Search for the cell housing the specified text and yield its [X, Y] center coordinate. 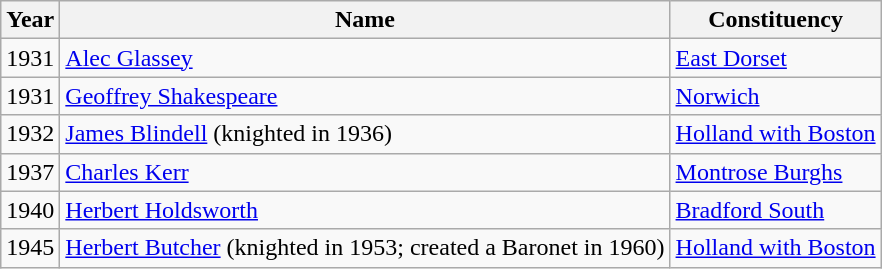
1945 [30, 248]
1940 [30, 210]
Alec Glassey [365, 58]
Constituency [776, 20]
James Blindell (knighted in 1936) [365, 134]
Bradford South [776, 210]
Herbert Butcher (knighted in 1953; created a Baronet in 1960) [365, 248]
1932 [30, 134]
1937 [30, 172]
Name [365, 20]
Year [30, 20]
Charles Kerr [365, 172]
East Dorset [776, 58]
Montrose Burghs [776, 172]
Geoffrey Shakespeare [365, 96]
Herbert Holdsworth [365, 210]
Norwich [776, 96]
